For the text-containing cell, return its midpoint in (x, y) coordinate format. 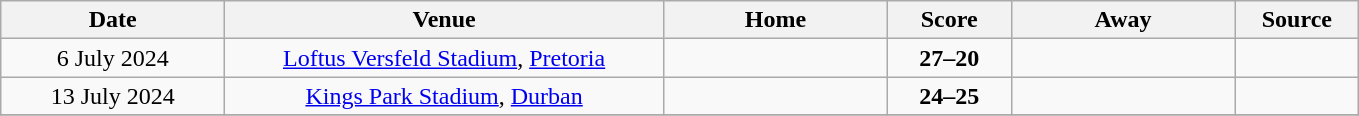
Venue (444, 20)
Score (949, 20)
24–25 (949, 96)
Away (1123, 20)
13 July 2024 (113, 96)
Kings Park Stadium, Durban (444, 96)
27–20 (949, 58)
Date (113, 20)
6 July 2024 (113, 58)
Home (775, 20)
Source (1297, 20)
Loftus Versfeld Stadium, Pretoria (444, 58)
